Find where the given text appears and provide that cell's center as [x, y] coordinate. 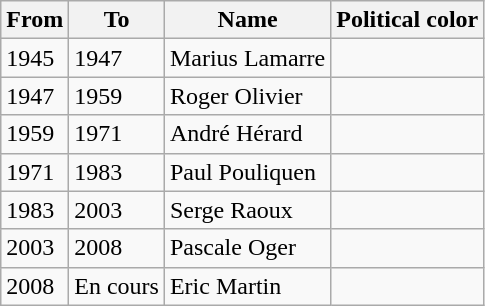
Eric Martin [247, 286]
André Hérard [247, 134]
Pascale Oger [247, 248]
Name [247, 20]
Marius Lamarre [247, 58]
Roger Olivier [247, 96]
Paul Pouliquen [247, 172]
En cours [117, 286]
1945 [35, 58]
To [117, 20]
Political color [408, 20]
From [35, 20]
Serge Raoux [247, 210]
